For the text-containing cell, return its midpoint in (x, y) coordinate format. 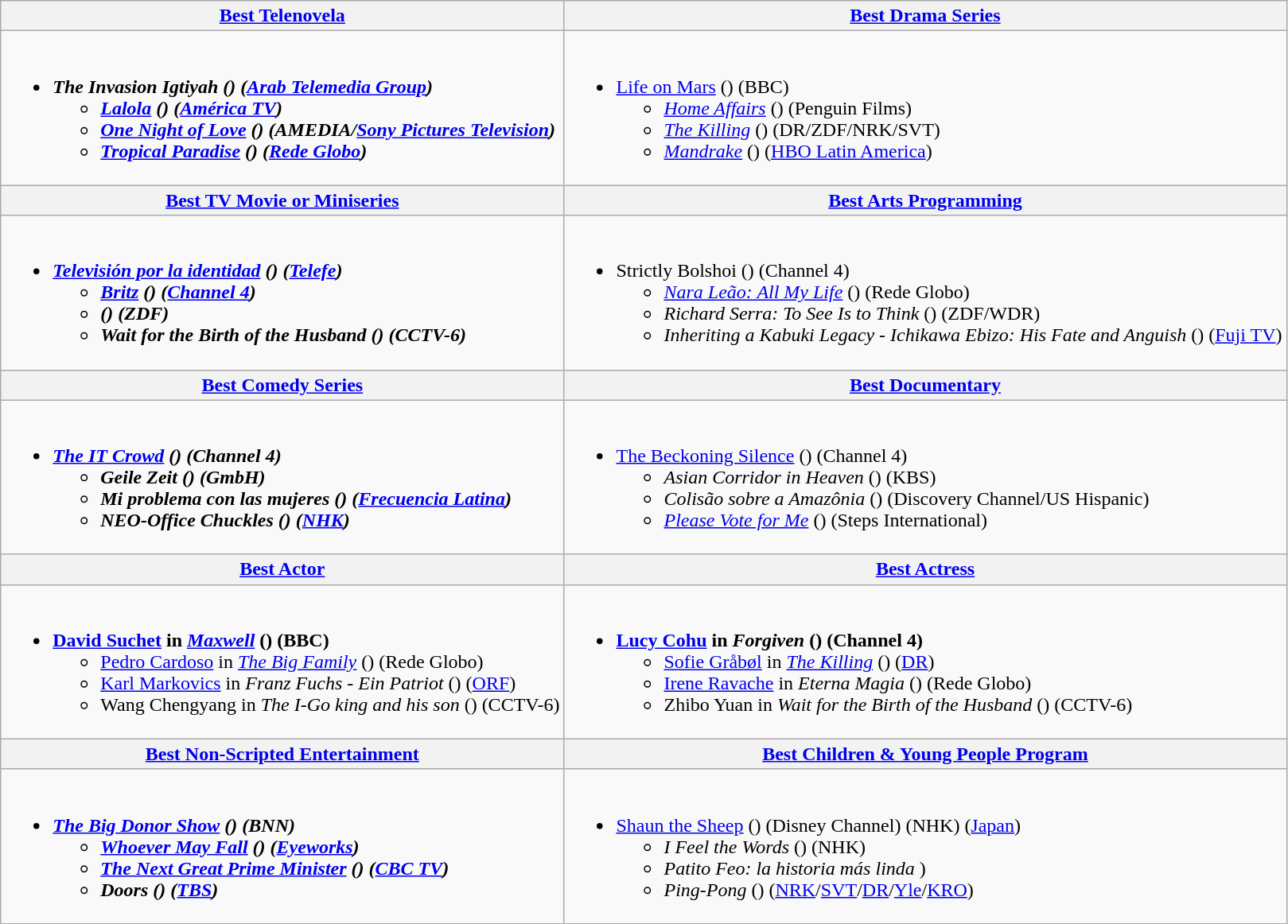
The Big Donor Show () (BNN)Whoever May Fall () (Eyeworks)The Next Great Prime Minister () (CBC TV)Doors () (TBS) (282, 846)
Best Actress (925, 569)
Life on Mars () (BBC)Home Affairs () (Penguin Films)The Killing () (DR/ZDF/NRK/SVT)Mandrake () (HBO Latin America) (925, 108)
Best Drama Series (925, 16)
Televisión por la identidad () (Telefe)Britz () (Channel 4) () (ZDF)Wait for the Birth of the Husband () (CCTV-6) (282, 293)
Best Non-Scripted Entertainment (282, 754)
Shaun the Sheep () (Disney Channel) (NHK) (Japan)I Feel the Words () (NHK)Patito Feo: la historia más linda )Ping-Pong () (NRK/SVT/DR/Yle/KRO) (925, 846)
The IT Crowd () (Channel 4)Geile Zeit () (GmbH)Mi problema con las mujeres () (Frecuencia Latina)NEO-Office Chuckles () (NHK) (282, 477)
Best Arts Programming (925, 200)
Best TV Movie or Miniseries (282, 200)
Best Actor (282, 569)
Best Telenovela (282, 16)
Best Children & Young People Program (925, 754)
Best Comedy Series (282, 385)
Best Documentary (925, 385)
